Extract the [X, Y] coordinate from the center of the cell holding the provided text.  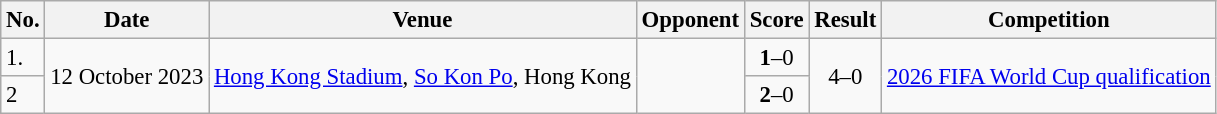
Date [127, 20]
Opponent [690, 20]
2–0 [776, 95]
2 [23, 95]
Score [776, 20]
Result [846, 20]
12 October 2023 [127, 76]
Hong Kong Stadium, So Kon Po, Hong Kong [423, 76]
4–0 [846, 76]
Competition [1049, 20]
No. [23, 20]
1. [23, 58]
2026 FIFA World Cup qualification [1049, 76]
Venue [423, 20]
1–0 [776, 58]
